For the text-containing cell, return its midpoint in (x, y) coordinate format. 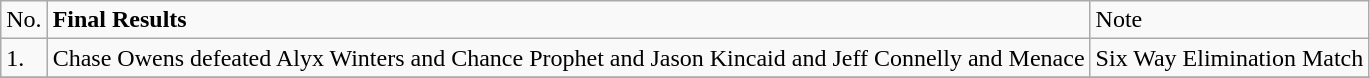
Note (1230, 20)
Chase Owens defeated Alyx Winters and Chance Prophet and Jason Kincaid and Jeff Connelly and Menace (568, 58)
Six Way Elimination Match (1230, 58)
No. (24, 20)
Final Results (568, 20)
1. (24, 58)
